Detect which cell encompasses the target text, then output its (x, y) center coordinate. 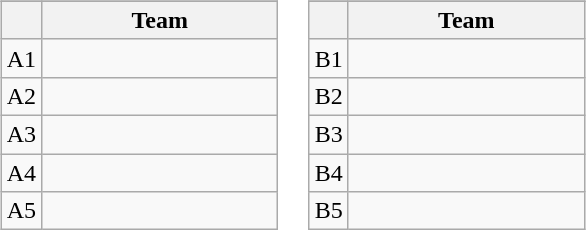
B4 (328, 173)
A5 (21, 211)
A2 (21, 96)
A1 (21, 58)
B1 (328, 58)
B5 (328, 211)
A4 (21, 173)
B3 (328, 134)
B2 (328, 96)
A3 (21, 134)
